Output the [x, y] coordinate of the center of the cell containing the given text.  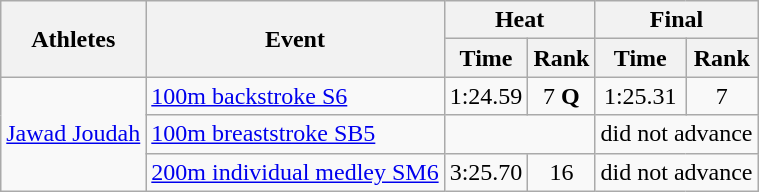
200m individual medley SM6 [295, 172]
Athletes [74, 39]
16 [562, 172]
100m breaststroke SB5 [295, 134]
1:25.31 [640, 96]
1:24.59 [486, 96]
Jawad Joudah [74, 134]
7 Q [562, 96]
3:25.70 [486, 172]
7 [722, 96]
Event [295, 39]
Heat [520, 20]
100m backstroke S6 [295, 96]
Final [676, 20]
